Determine the (X, Y) coordinate at the center of the cell enclosing the given text.  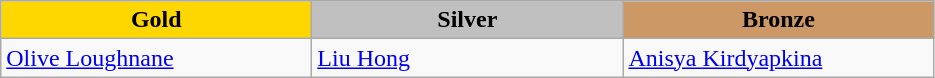
Silver (468, 20)
Olive Loughnane (156, 58)
Anisya Kirdyapkina (778, 58)
Bronze (778, 20)
Liu Hong (468, 58)
Gold (156, 20)
